Identify which cell holds the provided text, then report its [x, y] central coordinate. 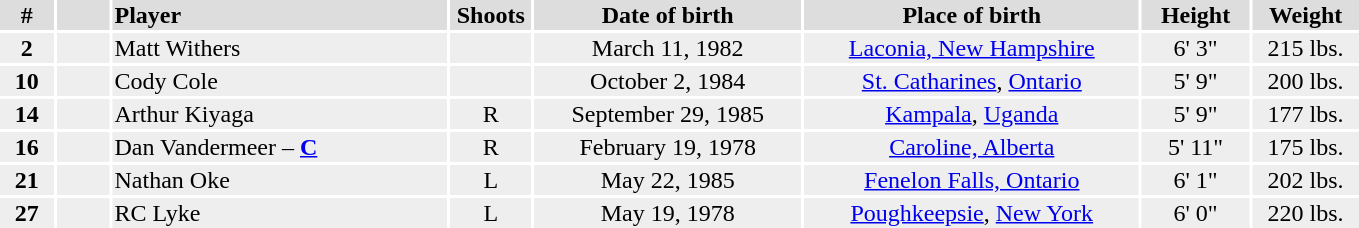
Shoots [491, 15]
Player [280, 15]
Matt Withers [280, 48]
September 29, 1985 [668, 114]
6' 1" [1196, 180]
27 [27, 213]
Kampala, Uganda [972, 114]
177 lbs. [1306, 114]
RC Lyke [280, 213]
Arthur Kiyaga [280, 114]
Dan Vandermeer – C [280, 147]
215 lbs. [1306, 48]
May 19, 1978 [668, 213]
202 lbs. [1306, 180]
October 2, 1984 [668, 81]
200 lbs. [1306, 81]
2 [27, 48]
220 lbs. [1306, 213]
May 22, 1985 [668, 180]
Weight [1306, 15]
10 [27, 81]
6' 3" [1196, 48]
6' 0" [1196, 213]
175 lbs. [1306, 147]
Height [1196, 15]
14 [27, 114]
Poughkeepsie, New York [972, 213]
Date of birth [668, 15]
Nathan Oke [280, 180]
February 19, 1978 [668, 147]
16 [27, 147]
# [27, 15]
Fenelon Falls, Ontario [972, 180]
Laconia, New Hampshire [972, 48]
Cody Cole [280, 81]
Place of birth [972, 15]
St. Catharines, Ontario [972, 81]
21 [27, 180]
5' 11" [1196, 147]
Caroline, Alberta [972, 147]
March 11, 1982 [668, 48]
